Locate the cell with the specified text and output its (x, y) center coordinate. 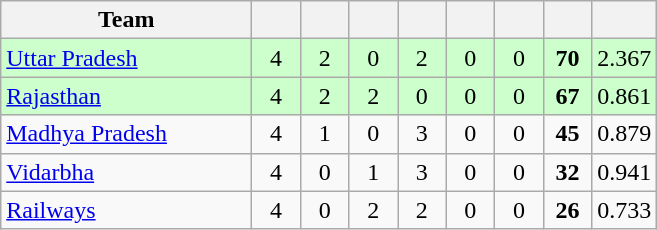
26 (568, 210)
Team (126, 20)
Madhya Pradesh (126, 134)
32 (568, 172)
Railways (126, 210)
70 (568, 58)
Rajasthan (126, 96)
67 (568, 96)
2.367 (624, 58)
Vidarbha (126, 172)
0.861 (624, 96)
Uttar Pradesh (126, 58)
0.879 (624, 134)
0.941 (624, 172)
45 (568, 134)
0.733 (624, 210)
